Pinpoint the cell where the given text exists, returning its [x, y] midpoint coordinate. 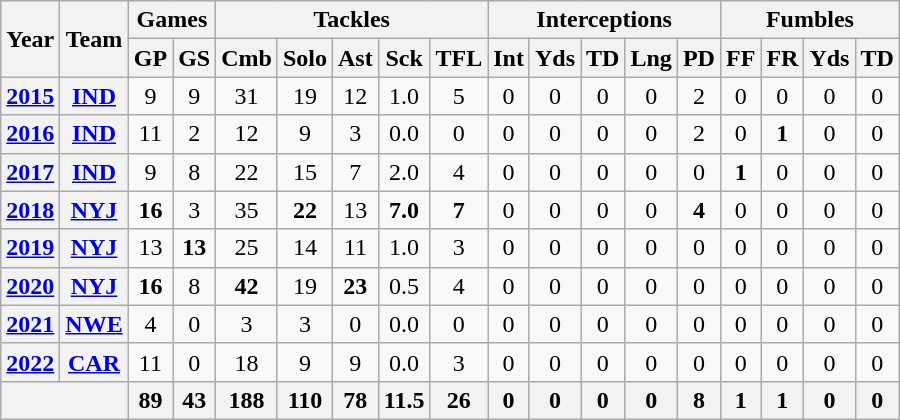
5 [459, 96]
GS [194, 58]
18 [247, 362]
TFL [459, 58]
Sck [404, 58]
110 [304, 400]
2017 [30, 172]
2015 [30, 96]
GP [150, 58]
78 [356, 400]
26 [459, 400]
35 [247, 210]
FF [740, 58]
89 [150, 400]
Fumbles [810, 20]
25 [247, 248]
42 [247, 286]
CAR [94, 362]
23 [356, 286]
7.0 [404, 210]
31 [247, 96]
2016 [30, 134]
Cmb [247, 58]
NWE [94, 324]
Year [30, 39]
2021 [30, 324]
PD [698, 58]
2019 [30, 248]
Lng [651, 58]
14 [304, 248]
43 [194, 400]
Games [172, 20]
2020 [30, 286]
11.5 [404, 400]
Ast [356, 58]
Tackles [352, 20]
2018 [30, 210]
2022 [30, 362]
FR [782, 58]
Solo [304, 58]
2.0 [404, 172]
Int [509, 58]
Interceptions [604, 20]
Team [94, 39]
15 [304, 172]
0.5 [404, 286]
188 [247, 400]
